Extract the (x, y) coordinate from the center of the cell holding the provided text.  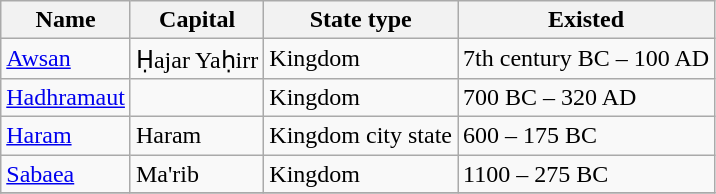
700 BC – 320 AD (586, 97)
Kingdom city state (361, 135)
Awsan (66, 59)
Hadhramaut (66, 97)
State type (361, 20)
600 – 175 BC (586, 135)
Existed (586, 20)
Ḥajar Yaḥirr (196, 59)
1100 – 275 BC (586, 173)
7th century BC – 100 AD (586, 59)
Capital (196, 20)
Ma'rib (196, 173)
Name (66, 20)
Sabaea (66, 173)
